Pinpoint the cell where the given text exists, returning its [x, y] midpoint coordinate. 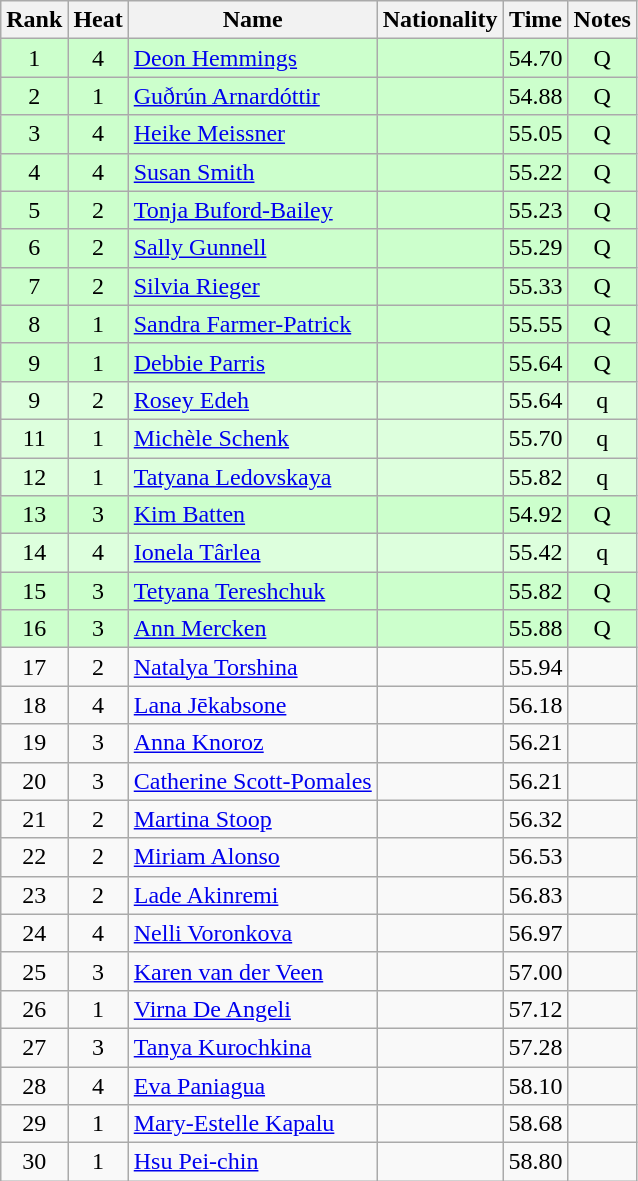
Nelli Voronkova [252, 933]
Lade Akinremi [252, 895]
55.33 [536, 286]
55.05 [536, 134]
Deon Hemmings [252, 58]
57.28 [536, 1047]
Tetyana Tereshchuk [252, 591]
12 [34, 477]
55.70 [536, 438]
55.55 [536, 324]
14 [34, 553]
Anna Knoroz [252, 743]
Susan Smith [252, 172]
Martina Stoop [252, 819]
Debbie Parris [252, 362]
Time [536, 20]
Silvia Rieger [252, 286]
54.70 [536, 58]
17 [34, 667]
16 [34, 629]
23 [34, 895]
Tonja Buford-Bailey [252, 210]
11 [34, 438]
56.83 [536, 895]
22 [34, 857]
27 [34, 1047]
56.32 [536, 819]
Eva Paniagua [252, 1085]
56.53 [536, 857]
Heat [98, 20]
Kim Batten [252, 515]
Nationality [440, 20]
Heike Meissner [252, 134]
13 [34, 515]
Name [252, 20]
Rosey Edeh [252, 400]
56.97 [536, 933]
55.22 [536, 172]
Tatyana Ledovskaya [252, 477]
8 [34, 324]
54.88 [536, 96]
18 [34, 705]
55.42 [536, 553]
Catherine Scott-Pomales [252, 781]
55.94 [536, 667]
Sandra Farmer-Patrick [252, 324]
5 [34, 210]
56.18 [536, 705]
Miriam Alonso [252, 857]
54.92 [536, 515]
Hsu Pei-chin [252, 1162]
29 [34, 1124]
28 [34, 1085]
58.80 [536, 1162]
Ann Mercken [252, 629]
30 [34, 1162]
24 [34, 933]
21 [34, 819]
55.88 [536, 629]
25 [34, 971]
Virna De Angeli [252, 1009]
20 [34, 781]
Karen van der Veen [252, 971]
58.10 [536, 1085]
57.00 [536, 971]
55.23 [536, 210]
19 [34, 743]
26 [34, 1009]
15 [34, 591]
Rank [34, 20]
Mary-Estelle Kapalu [252, 1124]
7 [34, 286]
Lana Jēkabsone [252, 705]
Michèle Schenk [252, 438]
Natalya Torshina [252, 667]
Guðrún Arnardóttir [252, 96]
55.29 [536, 248]
Notes [602, 20]
Ionela Târlea [252, 553]
6 [34, 248]
58.68 [536, 1124]
Tanya Kurochkina [252, 1047]
57.12 [536, 1009]
Sally Gunnell [252, 248]
